Provide the [X, Y] coordinate of the cell's center where the given text is located.  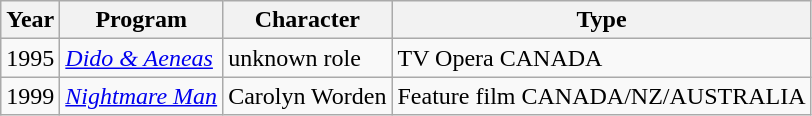
Year [30, 20]
TV Opera CANADA [602, 58]
Carolyn Worden [308, 96]
Character [308, 20]
Feature film CANADA/NZ/AUSTRALIA [602, 96]
Nightmare Man [142, 96]
Type [602, 20]
1995 [30, 58]
unknown role [308, 58]
1999 [30, 96]
Dido & Aeneas [142, 58]
Program [142, 20]
